Determine the (X, Y) coordinate at the center of the cell enclosing the given text.  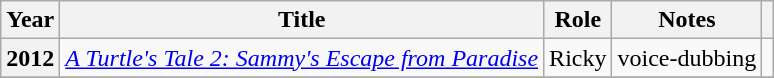
A Turtle's Tale 2: Sammy's Escape from Paradise (302, 58)
Title (302, 20)
voice-dubbing (687, 58)
Ricky (578, 58)
Role (578, 20)
Notes (687, 20)
Year (30, 20)
2012 (30, 58)
